Provide the [x, y] coordinate of the cell's center where the given text is located.  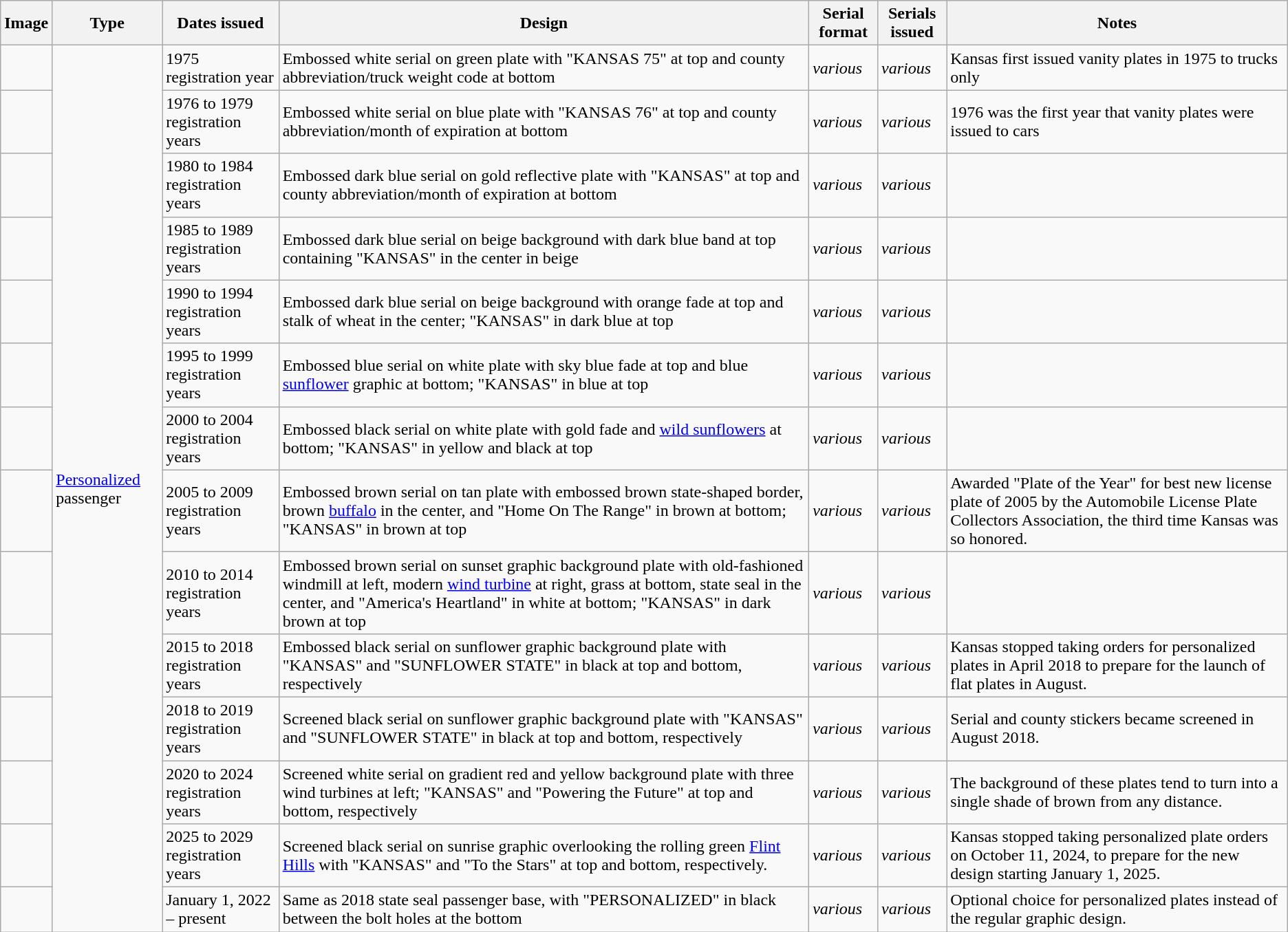
2010 to 2014 registration years [221, 593]
Image [26, 23]
2000 to 2004 registration years [221, 438]
2015 to 2018 registration years [221, 665]
January 1, 2022 – present [221, 909]
Personalized passenger [107, 488]
1985 to 1989 registration years [221, 248]
1976 to 1979 registration years [221, 122]
Kansas stopped taking personalized plate orders on October 11, 2024, to prepare for the new design starting January 1, 2025. [1117, 856]
Embossed dark blue serial on beige background with orange fade at top and stalk of wheat in the center; "KANSAS" in dark blue at top [544, 312]
Notes [1117, 23]
Design [544, 23]
Dates issued [221, 23]
Same as 2018 state seal passenger base, with "PERSONALIZED" in black between the bolt holes at the bottom [544, 909]
Embossed black serial on white plate with gold fade and wild sunflowers at bottom; "KANSAS" in yellow and black at top [544, 438]
1995 to 1999 registration years [221, 375]
Type [107, 23]
1975 registration year [221, 67]
Embossed black serial on sunflower graphic background plate with "KANSAS" and "SUNFLOWER STATE" in black at top and bottom, respectively [544, 665]
Embossed dark blue serial on gold reflective plate with "KANSAS" at top and county abbreviation/month of expiration at bottom [544, 185]
1980 to 1984 registration years [221, 185]
Kansas stopped taking orders for personalized plates in April 2018 to prepare for the launch of flat plates in August. [1117, 665]
Screened black serial on sunflower graphic background plate with "KANSAS" and "SUNFLOWER STATE" in black at top and bottom, respectively [544, 728]
2018 to 2019 registration years [221, 728]
Optional choice for personalized plates instead of the regular graphic design. [1117, 909]
Embossed blue serial on white plate with sky blue fade at top and blue sunflower graphic at bottom; "KANSAS" in blue at top [544, 375]
Kansas first issued vanity plates in 1975 to trucks only [1117, 67]
Serial format [844, 23]
Embossed dark blue serial on beige background with dark blue band at top containing "KANSAS" in the center in beige [544, 248]
Serial and county stickers became screened in August 2018. [1117, 728]
Screened black serial on sunrise graphic overlooking the rolling green Flint Hills with "KANSAS" and "To the Stars" at top and bottom, respectively. [544, 856]
Serials issued [912, 23]
2025 to 2029 registration years [221, 856]
2005 to 2009 registration years [221, 510]
1990 to 1994 registration years [221, 312]
Embossed white serial on green plate with "KANSAS 75" at top and county abbreviation/truck weight code at bottom [544, 67]
Embossed white serial on blue plate with "KANSAS 76" at top and county abbreviation/month of expiration at bottom [544, 122]
2020 to 2024 registration years [221, 792]
The background of these plates tend to turn into a single shade of brown from any distance. [1117, 792]
1976 was the first year that vanity plates were issued to cars [1117, 122]
